Identify which cell holds the provided text, then report its [x, y] central coordinate. 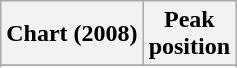
Peak position [189, 34]
Chart (2008) [72, 34]
